Extract the (x, y) coordinate from the center of the cell holding the provided text.  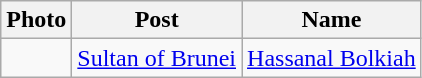
Name (332, 20)
Post (157, 20)
Photo (36, 20)
Sultan of Brunei (157, 58)
Hassanal Bolkiah (332, 58)
